Find where the given text appears and provide that cell's center as (X, Y) coordinate. 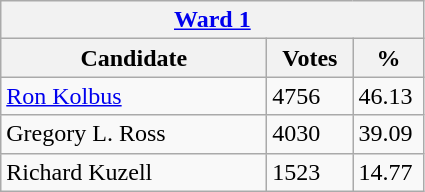
Ron Kolbus (134, 96)
4756 (310, 96)
46.13 (388, 96)
1523 (310, 172)
14.77 (388, 172)
Gregory L. Ross (134, 134)
39.09 (388, 134)
Richard Kuzell (134, 172)
Ward 1 (212, 20)
% (388, 58)
4030 (310, 134)
Votes (310, 58)
Candidate (134, 58)
